Provide the (x, y) coordinate of the cell's center where the given text is located.  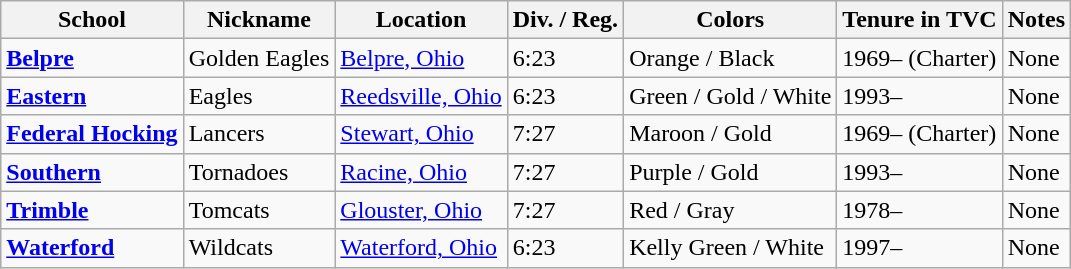
Tornadoes (259, 172)
Purple / Gold (730, 172)
Reedsville, Ohio (421, 96)
Waterford (92, 248)
Orange / Black (730, 58)
Maroon / Gold (730, 134)
Location (421, 20)
Belpre (92, 58)
Lancers (259, 134)
Green / Gold / White (730, 96)
Wildcats (259, 248)
Tenure in TVC (920, 20)
Southern (92, 172)
Notes (1036, 20)
Eagles (259, 96)
Waterford, Ohio (421, 248)
Red / Gray (730, 210)
1978– (920, 210)
School (92, 20)
Golden Eagles (259, 58)
Eastern (92, 96)
Div. / Reg. (565, 20)
Kelly Green / White (730, 248)
Glouster, Ohio (421, 210)
Tomcats (259, 210)
1997– (920, 248)
Colors (730, 20)
Stewart, Ohio (421, 134)
Nickname (259, 20)
Federal Hocking (92, 134)
Belpre, Ohio (421, 58)
Racine, Ohio (421, 172)
Trimble (92, 210)
